Locate the cell with the specified text and output its (x, y) center coordinate. 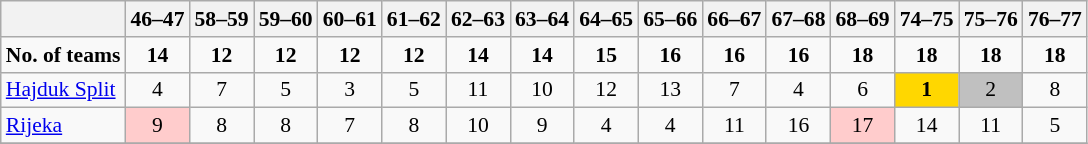
75–76 (991, 19)
46–47 (157, 19)
61–62 (414, 19)
17 (863, 126)
No. of teams (64, 55)
67–68 (798, 19)
15 (606, 55)
62–63 (478, 19)
59–60 (286, 19)
60–61 (350, 19)
1 (927, 90)
68–69 (863, 19)
6 (863, 90)
63–64 (542, 19)
76–77 (1055, 19)
3 (350, 90)
65–66 (670, 19)
Rijeka (64, 126)
Hajduk Split (64, 90)
64–65 (606, 19)
13 (670, 90)
58–59 (221, 19)
2 (991, 90)
74–75 (927, 19)
66–67 (734, 19)
